Search for the cell housing the specified text and yield its (x, y) center coordinate. 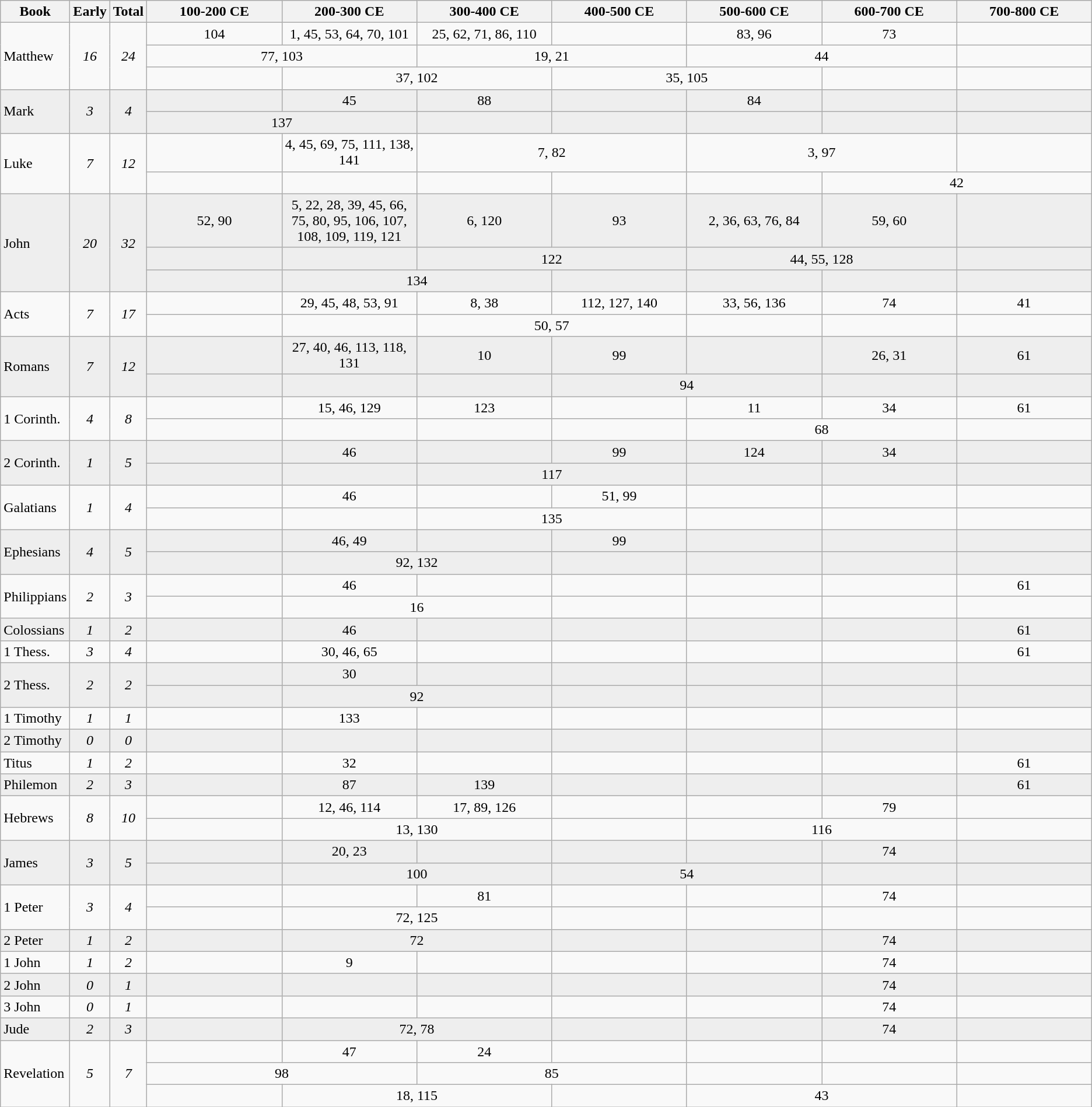
51, 99 (619, 496)
42 (957, 183)
44 (821, 56)
20 (90, 243)
47 (349, 1052)
46, 49 (349, 541)
John (35, 243)
Ephesians (35, 552)
33, 56, 136 (754, 303)
9 (349, 962)
83, 96 (754, 34)
41 (1024, 303)
52, 90 (215, 220)
Romans (35, 366)
93 (619, 220)
137 (282, 122)
19, 21 (552, 56)
124 (754, 452)
20, 23 (349, 852)
35, 105 (687, 78)
13, 130 (416, 829)
72, 78 (416, 1029)
73 (889, 34)
68 (821, 430)
400-500 CE (619, 12)
85 (552, 1074)
3, 97 (821, 153)
200-300 CE (349, 12)
98 (282, 1074)
James (35, 863)
1 Thess. (35, 651)
25, 62, 71, 86, 110 (484, 34)
1 Timothy (35, 719)
37, 102 (416, 78)
29, 45, 48, 53, 91 (349, 303)
500-600 CE (754, 12)
300-400 CE (484, 12)
1, 45, 53, 64, 70, 101 (349, 34)
Jude (35, 1029)
1 Peter (35, 907)
11 (754, 408)
2 Thess. (35, 685)
Colossians (35, 629)
94 (687, 386)
2 Corinth. (35, 463)
116 (821, 829)
79 (889, 807)
Revelation (35, 1074)
134 (416, 281)
30 (349, 674)
45 (349, 100)
17, 89, 126 (484, 807)
50, 57 (552, 325)
88 (484, 100)
Galatians (35, 507)
3 John (35, 1007)
18, 115 (416, 1096)
133 (349, 719)
84 (754, 100)
Total (128, 12)
600-700 CE (889, 12)
1 John (35, 962)
Mark (35, 111)
43 (821, 1096)
2 Timothy (35, 741)
Acts (35, 314)
122 (552, 258)
59, 60 (889, 220)
2 John (35, 985)
Book (35, 12)
Early (90, 12)
100 (416, 874)
1 Corinth. (35, 419)
77, 103 (282, 56)
100-200 CE (215, 12)
7, 82 (552, 153)
72, 125 (416, 918)
5, 22, 28, 39, 45, 66, 75, 80, 95, 106, 107, 108, 109, 119, 121 (349, 220)
87 (349, 785)
112, 127, 140 (619, 303)
Matthew (35, 56)
Philemon (35, 785)
92 (416, 696)
92, 132 (416, 563)
Titus (35, 763)
27, 40, 46, 113, 118, 131 (349, 356)
4, 45, 69, 75, 111, 138, 141 (349, 153)
44, 55, 128 (821, 258)
72 (416, 940)
6, 120 (484, 220)
2, 36, 63, 76, 84 (754, 220)
15, 46, 129 (349, 408)
Luke (35, 163)
135 (552, 519)
8, 38 (484, 303)
123 (484, 408)
12, 46, 114 (349, 807)
30, 46, 65 (349, 651)
Philippians (35, 596)
139 (484, 785)
700-800 CE (1024, 12)
117 (552, 474)
17 (128, 314)
26, 31 (889, 356)
104 (215, 34)
2 Peter (35, 940)
54 (687, 874)
81 (484, 896)
Hebrews (35, 818)
